For the text-containing cell, return its midpoint in [X, Y] coordinate format. 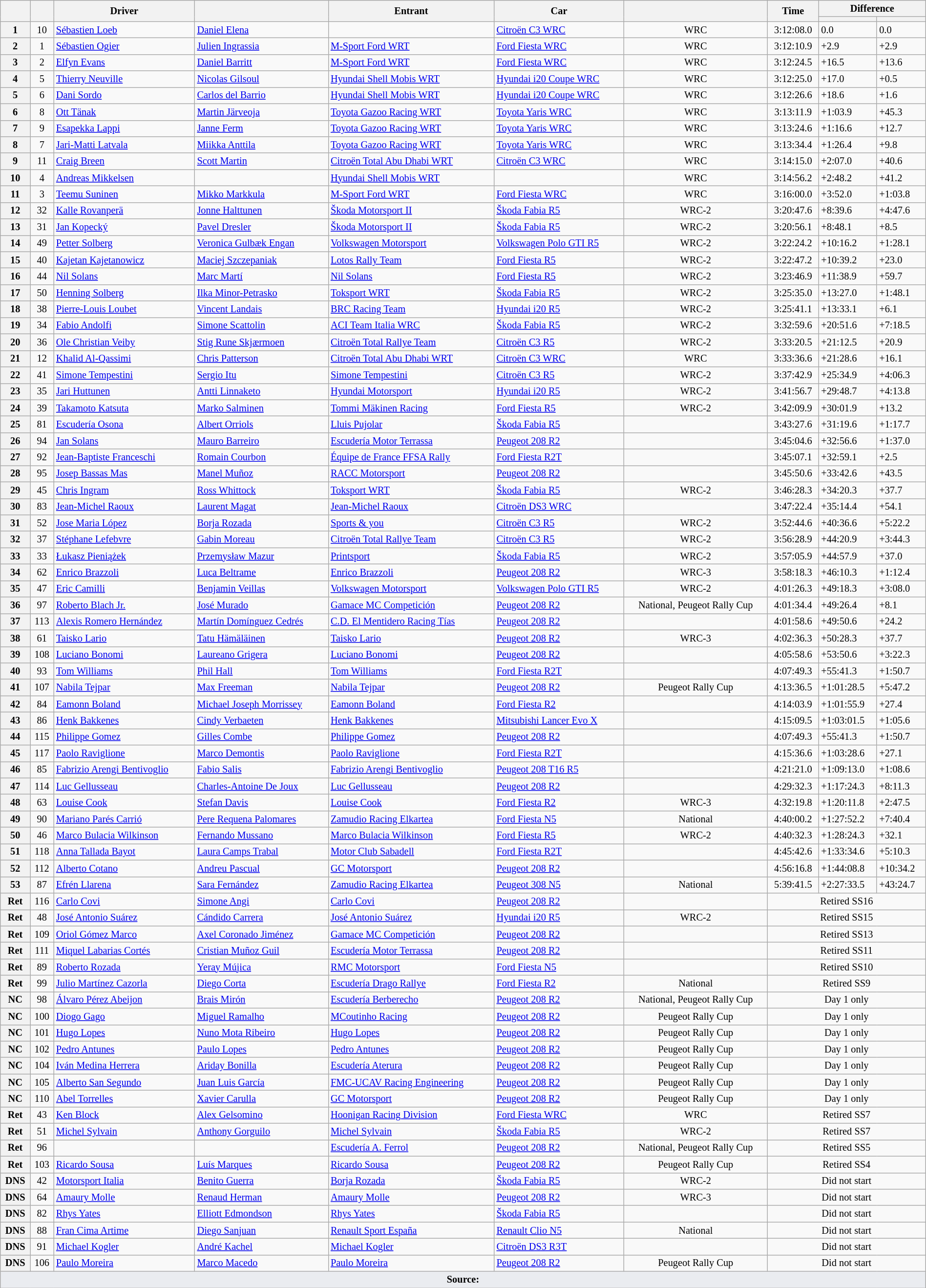
+13:27.0 [848, 293]
+21:28.6 [848, 359]
Retired SS11 [846, 950]
Axel Coronado Jiménez [262, 934]
Escudería Aterura [411, 1066]
+23.0 [901, 260]
4:40:32.3 [793, 836]
+43.5 [901, 473]
Miguel Ramalho [262, 1016]
+24.2 [901, 622]
Alexis Romero Hernández [124, 622]
ACI Team Italia WRC [411, 325]
Michael Joseph Morrissey [262, 704]
3:13:11.9 [793, 112]
Diego Sanjuan [262, 1230]
Luís Marques [262, 1164]
Paulo Lopes [262, 1049]
100 [42, 1016]
Antti Linnaketo [262, 391]
+13.2 [901, 408]
115 [42, 737]
Pere Requena Palomares [262, 819]
Retired SS13 [846, 934]
+32:56.6 [848, 441]
Nuno Mota Ribeiro [262, 1033]
Mauro Barreiro [262, 441]
Julien Ingrassia [262, 46]
111 [42, 950]
Roberto Blach Jr. [124, 605]
+5:10.3 [901, 852]
Abel Torrelles [124, 1098]
+49:26.4 [848, 605]
3:42:09.9 [793, 408]
Retired SS5 [846, 1148]
Sébastien Ogier [124, 46]
Gilles Combe [262, 737]
Marc Martí [262, 276]
23 [16, 391]
14 [16, 243]
+27.4 [901, 704]
+1:33:34.6 [848, 852]
4:32:19.8 [793, 803]
53 [16, 885]
+49:50.6 [848, 622]
+25:34.9 [848, 375]
+44:57.9 [848, 556]
Vincent Landais [262, 309]
Driver [124, 11]
90 [42, 819]
117 [42, 753]
3:32:59.6 [793, 325]
+6.1 [901, 309]
Julio Martínez Cazorla [124, 984]
+13:33.1 [848, 309]
108 [42, 655]
Thierry Neuville [124, 79]
82 [42, 1214]
3:12:10.9 [793, 46]
3:52:44.6 [793, 523]
C.D. El Mentidero Racing Tías [411, 622]
Stéphane Lefebvre [124, 539]
15 [16, 260]
3:22:24.2 [793, 243]
26 [16, 441]
+1:01:55.9 [848, 704]
28 [16, 473]
3:16:00.0 [793, 194]
88 [42, 1230]
Retired SS10 [846, 967]
Jan Solans [124, 441]
3:47:22.4 [793, 507]
+8.1 [901, 605]
Hyundai Motorsport [411, 391]
Eric Camilli [124, 589]
3:41:56.7 [793, 391]
3:25:41.1 [793, 309]
93 [42, 671]
Tommi Mäkinen Racing [411, 408]
+12.7 [901, 129]
+0.5 [901, 79]
83 [42, 507]
+20:51.6 [848, 325]
Sara Fernández [262, 885]
Benito Guerra [262, 1181]
92 [42, 457]
Elliott Edmondson [262, 1214]
MCoutinho Racing [411, 1016]
Xavier Carulla [262, 1098]
Henning Solberg [124, 293]
Laureano Grigera [262, 655]
98 [42, 1000]
+11:38.9 [848, 276]
Scott Martin [262, 161]
Motorsport Italia [124, 1181]
Kajetan Kajetanowicz [124, 260]
25 [16, 424]
Cindy Verbaeten [262, 720]
110 [42, 1098]
63 [42, 803]
+33:42.6 [848, 473]
Stefan Davis [262, 803]
Martín Domínguez Cedrés [262, 622]
Gabin Moreau [262, 539]
Juan Luis García [262, 1082]
+3:22.3 [901, 655]
3:45:50.6 [793, 473]
Efrén Llarena [124, 885]
Peugeot 208 T16 R5 [559, 770]
Tatu Hämäläinen [262, 638]
+37.0 [901, 556]
Jean-Baptiste Franceschi [124, 457]
Alex Gelsomino [262, 1115]
84 [42, 704]
17 [16, 293]
3:43:27.6 [793, 424]
Miikka Anttila [262, 145]
+9.8 [901, 145]
+30:01.9 [848, 408]
José Murado [262, 605]
3:14:15.0 [793, 161]
114 [42, 786]
+18.6 [848, 95]
+1:16.6 [848, 129]
Łukasz Pieniążek [124, 556]
Entrant [411, 11]
Escudería Osona [124, 424]
+4:47.6 [901, 211]
105 [42, 1082]
+5:22.2 [901, 523]
Hoonigan Racing Division [411, 1115]
4:02:36.3 [793, 638]
Stig Rune Skjærmoen [262, 342]
Laurent Magat [262, 507]
RACC Motorsport [411, 473]
Source: [463, 1280]
Motor Club Sabadell [411, 852]
94 [42, 441]
Esapekka Lappi [124, 129]
Car [559, 11]
+1:03.9 [848, 112]
BRC Racing Team [411, 309]
+2:48.2 [848, 178]
3:13:24.6 [793, 129]
Mitsubishi Lancer Evo X [559, 720]
Renaud Herman [262, 1197]
3:33:36.6 [793, 359]
+1:28:24.3 [848, 836]
3:25:35.0 [793, 293]
4:05:58.6 [793, 655]
Alberto Cotano [124, 868]
113 [42, 622]
87 [42, 885]
+35:14.4 [848, 507]
Marco Demontis [262, 753]
3:58:18.3 [793, 572]
Printsport [411, 556]
64 [42, 1197]
+3:52.0 [848, 194]
Fabio Andolfi [124, 325]
112 [42, 868]
Pierre-Louis Loubet [124, 309]
Lotos Rally Team [411, 260]
3:56:28.9 [793, 539]
Yeray Mújica [262, 967]
99 [42, 984]
16 [16, 276]
+45.3 [901, 112]
Ott Tänak [124, 112]
101 [42, 1033]
3:45:04.6 [793, 441]
Álvaro Pérez Abeijon [124, 1000]
Citroën DS3 R3T [559, 1246]
Escudería Berberecho [411, 1000]
+8.5 [901, 227]
+8:48.1 [848, 227]
116 [42, 901]
Przemysław Mazur [262, 556]
+1:26.4 [848, 145]
Kalle Rovanperä [124, 211]
3:20:47.6 [793, 211]
Veronica Gulbæk Engan [262, 243]
Anthony Gorguilo [262, 1132]
Brais Mirón [262, 1000]
4:21:21.0 [793, 770]
3:45:07.1 [793, 457]
+3:44.3 [901, 539]
+1:03.8 [901, 194]
Takamoto Katsuta [124, 408]
Diogo Gago [124, 1016]
+34:20.3 [848, 490]
+44:20.9 [848, 539]
Jonne Halttunen [262, 211]
+1:44:08.8 [848, 868]
+29:48.7 [848, 391]
+4:06.3 [901, 375]
Craig Breen [124, 161]
+41.2 [901, 178]
+40:36.6 [848, 523]
+1:01:28.5 [848, 687]
Lluis Pujolar [411, 424]
Jan Kopecký [124, 227]
+7:40.4 [901, 819]
21 [16, 359]
Sergio Itu [262, 375]
Andreu Pascual [262, 868]
RMC Motorsport [411, 967]
André Kachel [262, 1246]
+21:12.5 [848, 342]
Ariday Bonilla [262, 1066]
Carlos del Barrio [262, 95]
20 [16, 342]
+50:28.3 [848, 638]
+1:28.1 [901, 243]
+8:11.3 [901, 786]
Andreas Mikkelsen [124, 178]
4:15:36.6 [793, 753]
109 [42, 934]
+59.7 [901, 276]
Oriol Gómez Marco [124, 934]
4:40:00.2 [793, 819]
13 [16, 227]
3:12:25.0 [793, 79]
Mariano Parés Carrió [124, 819]
+4:13.8 [901, 391]
+1:05.6 [901, 720]
Ross Whittock [262, 490]
95 [42, 473]
3:12:08.0 [793, 30]
Cándido Carrera [262, 918]
+2:07.0 [848, 161]
19 [16, 325]
102 [42, 1049]
Fabio Salis [262, 770]
18 [16, 309]
Josep Bassas Mas [124, 473]
Miquel Labarias Cortés [124, 950]
Janne Ferm [262, 129]
104 [42, 1066]
Diego Corta [262, 984]
Ken Block [124, 1115]
+31:19.6 [848, 424]
+1:09:13.0 [848, 770]
85 [42, 770]
Benjamin Veillas [262, 589]
+32.1 [901, 836]
Sports & you [411, 523]
+16.5 [848, 63]
27 [16, 457]
4:01:34.4 [793, 605]
Anna Tallada Bayot [124, 852]
Albert Orriols [262, 424]
+54.1 [901, 507]
+1:12.4 [901, 572]
96 [42, 1148]
Charles-Antoine De Joux [262, 786]
Petter Solberg [124, 243]
3:37:42.9 [793, 375]
3:13:34.4 [793, 145]
Phil Hall [262, 671]
FMC-UCAV Racing Engineering [411, 1082]
+3:08.0 [901, 589]
30 [16, 507]
Renault Clio N5 [559, 1230]
+53:50.6 [848, 655]
+10:16.2 [848, 243]
24 [16, 408]
+16.1 [901, 359]
118 [42, 852]
Retired SS15 [846, 918]
Retired SS9 [846, 984]
4:29:32.3 [793, 786]
22 [16, 375]
91 [42, 1246]
Escudería Drago Rallye [411, 984]
3:23:46.9 [793, 276]
Laura Camps Trabal [262, 852]
+5:47.2 [901, 687]
4:01:58.6 [793, 622]
106 [42, 1263]
Alberto San Segundo [124, 1082]
86 [42, 720]
Martin Järveoja [262, 112]
3:12:26.6 [793, 95]
+46:10.3 [848, 572]
Difference [872, 8]
89 [42, 967]
Jose Maria López [124, 523]
+1:17.7 [901, 424]
3:57:05.9 [793, 556]
+1:20:11.8 [848, 803]
3:12:24.5 [793, 63]
+2.5 [901, 457]
+1:03:01.5 [848, 720]
Marko Salminen [262, 408]
Ilka Minor-Petrasko [262, 293]
Jari Huttunen [124, 391]
+32:59.1 [848, 457]
3:46:28.3 [793, 490]
Fran Cima Artime [124, 1230]
4:56:16.8 [793, 868]
Cristian Muñoz Guil [262, 950]
+2:47.5 [901, 803]
+27.1 [901, 753]
61 [42, 638]
4:45:42.6 [793, 852]
81 [42, 424]
Peugeot 308 N5 [559, 885]
Citroën DS3 WRC [559, 507]
+10:34.2 [901, 868]
Nicolas Gilsoul [262, 79]
Pavel Dresler [262, 227]
+1:03:28.6 [848, 753]
Elfyn Evans [124, 63]
Romain Courbon [262, 457]
Retired SS4 [846, 1164]
Dani Sordo [124, 95]
+1.6 [901, 95]
Iván Medina Herrera [124, 1066]
Max Freeman [262, 687]
3:20:56.1 [793, 227]
+10:39.2 [848, 260]
+7:18.5 [901, 325]
4:15:09.5 [793, 720]
+43:24.7 [901, 885]
Renault Sport España [411, 1230]
Escudería A. Ferrol [411, 1148]
Daniel Elena [262, 30]
107 [42, 687]
Khalid Al-Qassimi [124, 359]
29 [16, 490]
Ole Christian Veiby [124, 342]
Roberto Rozada [124, 967]
+1:08.6 [901, 770]
+1:17:24.3 [848, 786]
+2:27:33.5 [848, 885]
+20.9 [901, 342]
Mikko Markkula [262, 194]
97 [42, 605]
+40.6 [901, 161]
+1:37.0 [901, 441]
Daniel Barritt [262, 63]
3:22:47.2 [793, 260]
Time [793, 11]
Sébastien Loeb [124, 30]
Manel Muñoz [262, 473]
+49:18.3 [848, 589]
Maciej Szczepaniak [262, 260]
Chris Patterson [262, 359]
103 [42, 1164]
+13.6 [901, 63]
Fernando Mussano [262, 836]
Simone Angi [262, 901]
Teemu Suninen [124, 194]
+1:48.1 [901, 293]
62 [42, 572]
Équipe de France FFSA Rally [411, 457]
+8:39.6 [848, 211]
Luca Beltrame [262, 572]
Simone Scattolin [262, 325]
3:33:20.5 [793, 342]
Marco Macedo [262, 1263]
4:14:03.9 [793, 704]
Retired SS16 [846, 901]
Chris Ingram [124, 490]
5:39:41.5 [793, 885]
Jari-Matti Latvala [124, 145]
3:14:56.2 [793, 178]
+1:27:52.2 [848, 819]
4:01:26.3 [793, 589]
+17.0 [848, 79]
4:13:36.5 [793, 687]
